Locate the cell with the specified text and output its (X, Y) center coordinate. 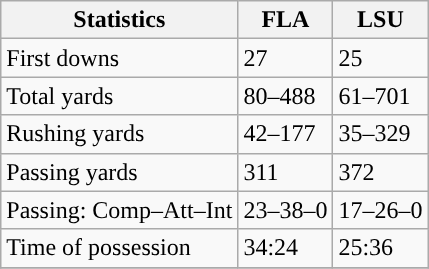
25 (380, 58)
Passing: Comp–Att–Int (120, 210)
61–701 (380, 96)
Passing yards (120, 172)
25:36 (380, 248)
FLA (286, 20)
17–26–0 (380, 210)
LSU (380, 20)
34:24 (286, 248)
Statistics (120, 20)
Total yards (120, 96)
Rushing yards (120, 134)
42–177 (286, 134)
311 (286, 172)
80–488 (286, 96)
372 (380, 172)
Time of possession (120, 248)
27 (286, 58)
35–329 (380, 134)
First downs (120, 58)
23–38–0 (286, 210)
